Search for the cell housing the specified text and yield its (x, y) center coordinate. 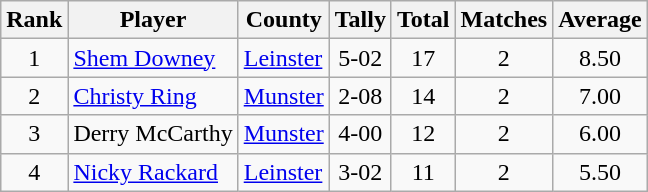
Total (423, 20)
5-02 (360, 58)
12 (423, 134)
Christy Ring (153, 96)
17 (423, 58)
Rank (34, 20)
County (284, 20)
Matches (504, 20)
6.00 (600, 134)
Nicky Rackard (153, 172)
Derry McCarthy (153, 134)
Player (153, 20)
1 (34, 58)
14 (423, 96)
4-00 (360, 134)
Tally (360, 20)
8.50 (600, 58)
11 (423, 172)
4 (34, 172)
3-02 (360, 172)
2-08 (360, 96)
Shem Downey (153, 58)
Average (600, 20)
3 (34, 134)
5.50 (600, 172)
7.00 (600, 96)
